Return [X, Y] of the center of cell containing provided text 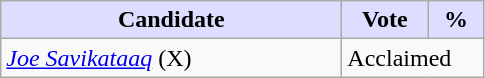
Joe Savikataaq (X) [172, 58]
% [456, 20]
Vote [385, 20]
Acclaimed [413, 58]
Candidate [172, 20]
